Search for the cell housing the specified text and yield its (x, y) center coordinate. 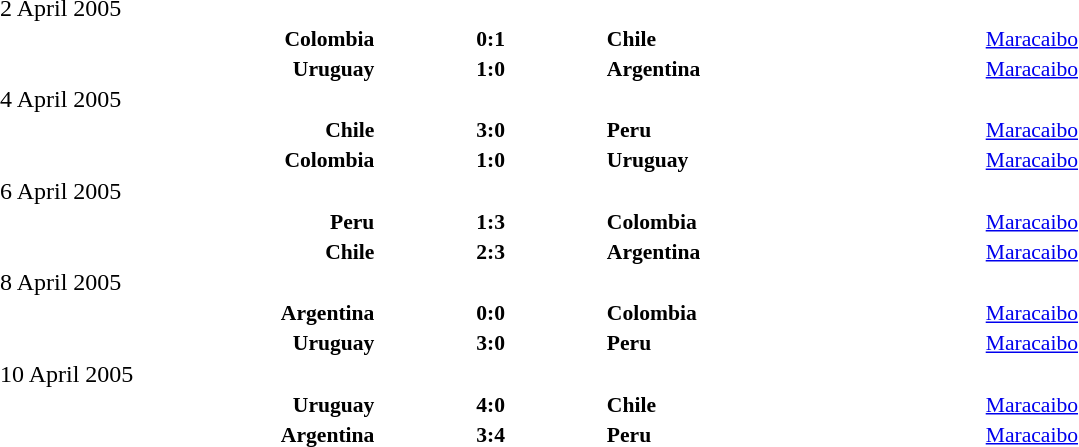
0:0 (490, 313)
Uruguay (794, 160)
0:1 (490, 38)
1:3 (490, 222)
2:3 (490, 252)
4:0 (490, 404)
